Find where the given text appears and provide that cell's center as [X, Y] coordinate. 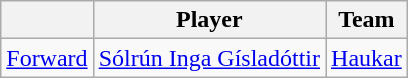
Player [209, 20]
Forward [47, 58]
Sólrún Inga Gísladóttir [209, 58]
Team [367, 20]
Haukar [367, 58]
